Output the [x, y] coordinate of the center of the cell containing the given text.  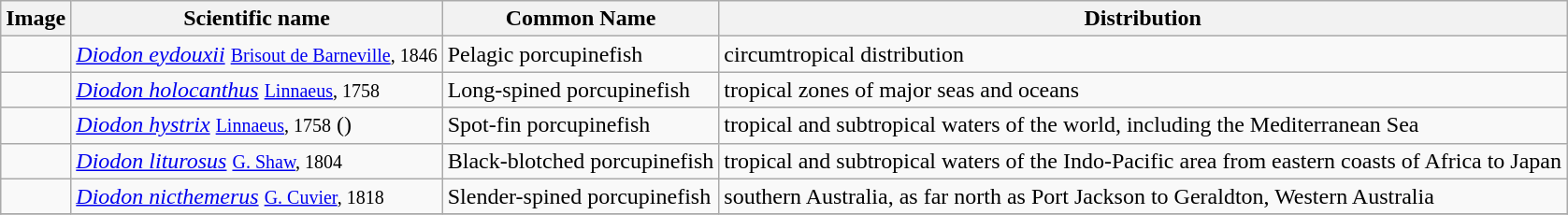
Spot-fin porcupinefish [581, 125]
Slender-spined porcupinefish [581, 196]
Scientific name [256, 19]
circumtropical distribution [1143, 54]
tropical zones of major seas and oceans [1143, 90]
Diodon eydouxii Brisout de Barneville, 1846 [256, 54]
Diodon hystrix Linnaeus, 1758 () [256, 125]
Diodon holocanthus Linnaeus, 1758 [256, 90]
Distribution [1143, 19]
Pelagic porcupinefish [581, 54]
Long-spined porcupinefish [581, 90]
tropical and subtropical waters of the Indo-Pacific area from eastern coasts of Africa to Japan [1143, 161]
Common Name [581, 19]
tropical and subtropical waters of the world, including the Mediterranean Sea [1143, 125]
southern Australia, as far north as Port Jackson to Geraldton, Western Australia [1143, 196]
Diodon liturosus G. Shaw, 1804 [256, 161]
Diodon nicthemerus G. Cuvier, 1818 [256, 196]
Image [36, 19]
Black-blotched porcupinefish [581, 161]
